Return (x, y) of the center of cell containing provided text 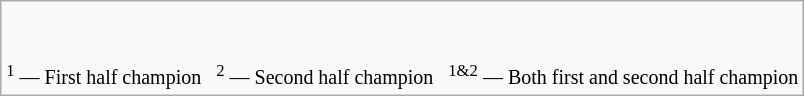
1 — First half champion 2 — Second half champion 1&2 — Both first and second half champion (402, 48)
